For the text-containing cell, return its midpoint in (x, y) coordinate format. 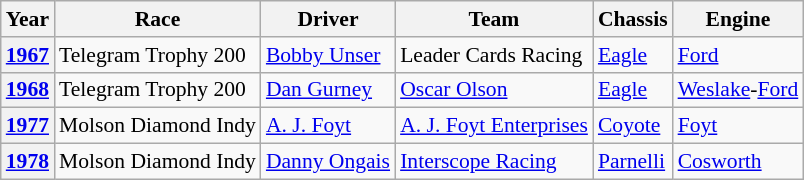
Engine (738, 19)
Leader Cards Racing (494, 55)
Bobby Unser (328, 55)
Weslake-Ford (738, 90)
Foyt (738, 126)
Driver (328, 19)
A. J. Foyt (328, 126)
Year (28, 19)
Interscope Racing (494, 162)
1967 (28, 55)
Danny Ongais (328, 162)
1978 (28, 162)
Coyote (633, 126)
Cosworth (738, 162)
1977 (28, 126)
A. J. Foyt Enterprises (494, 126)
Race (158, 19)
Ford (738, 55)
Parnelli (633, 162)
Dan Gurney (328, 90)
Team (494, 19)
Oscar Olson (494, 90)
Chassis (633, 19)
1968 (28, 90)
